Identify which cell holds the provided text, then report its [x, y] central coordinate. 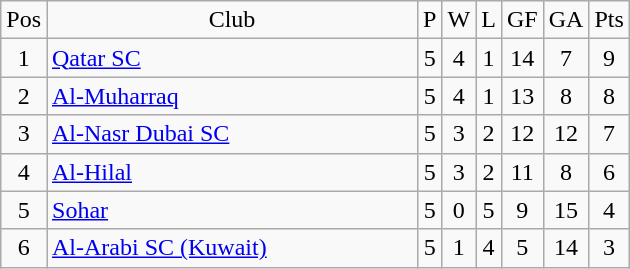
Al-Muharraq [232, 96]
Sohar [232, 210]
W [459, 20]
0 [459, 210]
Club [232, 20]
Qatar SC [232, 58]
15 [566, 210]
11 [522, 172]
Pts [609, 20]
Pos [24, 20]
13 [522, 96]
P [430, 20]
Al-Arabi SC (Kuwait) [232, 248]
Al-Hilal [232, 172]
GF [522, 20]
Al-Nasr Dubai SC [232, 134]
L [489, 20]
GA [566, 20]
